Provide the [x, y] coordinate of the cell's center where the given text is located.  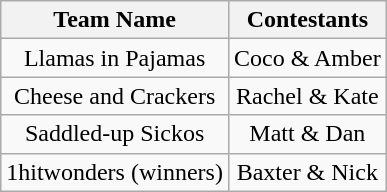
Baxter & Nick [307, 172]
Team Name [115, 20]
1hitwonders (winners) [115, 172]
Rachel & Kate [307, 96]
Cheese and Crackers [115, 96]
Contestants [307, 20]
Llamas in Pajamas [115, 58]
Coco & Amber [307, 58]
Saddled-up Sickos [115, 134]
Matt & Dan [307, 134]
